Detect which cell encompasses the target text, then output its (X, Y) center coordinate. 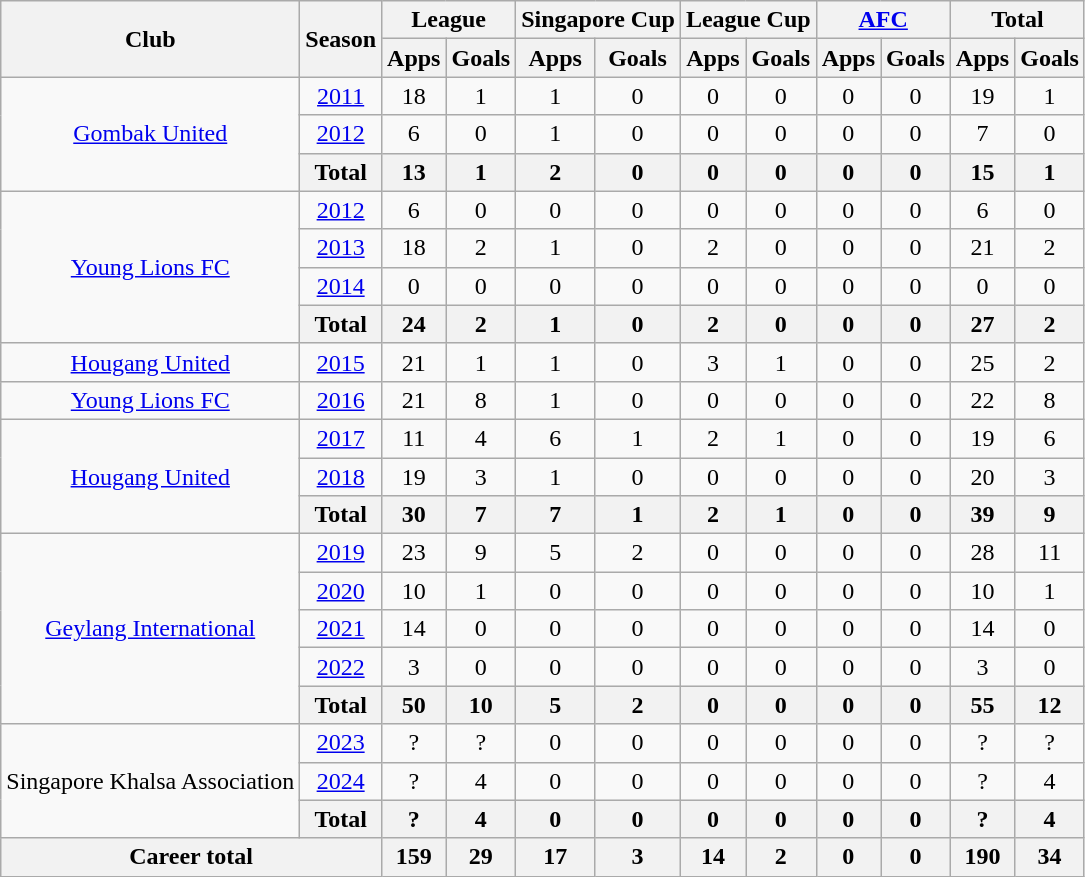
12 (1050, 705)
League (449, 20)
Season (341, 39)
2011 (341, 96)
190 (982, 857)
20 (982, 477)
2013 (341, 248)
2018 (341, 477)
2016 (341, 400)
39 (982, 515)
2023 (341, 743)
34 (1050, 857)
17 (556, 857)
2017 (341, 438)
13 (414, 172)
2019 (341, 553)
AFC (883, 20)
25 (982, 362)
15 (982, 172)
22 (982, 400)
28 (982, 553)
2020 (341, 591)
Singapore Cup (598, 20)
29 (481, 857)
Singapore Khalsa Association (150, 781)
Gombak United (150, 134)
30 (414, 515)
159 (414, 857)
Career total (192, 857)
2024 (341, 781)
2022 (341, 667)
55 (982, 705)
27 (982, 324)
2014 (341, 286)
Geylang International (150, 629)
Club (150, 39)
2015 (341, 362)
League Cup (748, 20)
23 (414, 553)
2021 (341, 629)
24 (414, 324)
50 (414, 705)
